Determine the [x, y] coordinate at the center of the cell enclosing the given text.  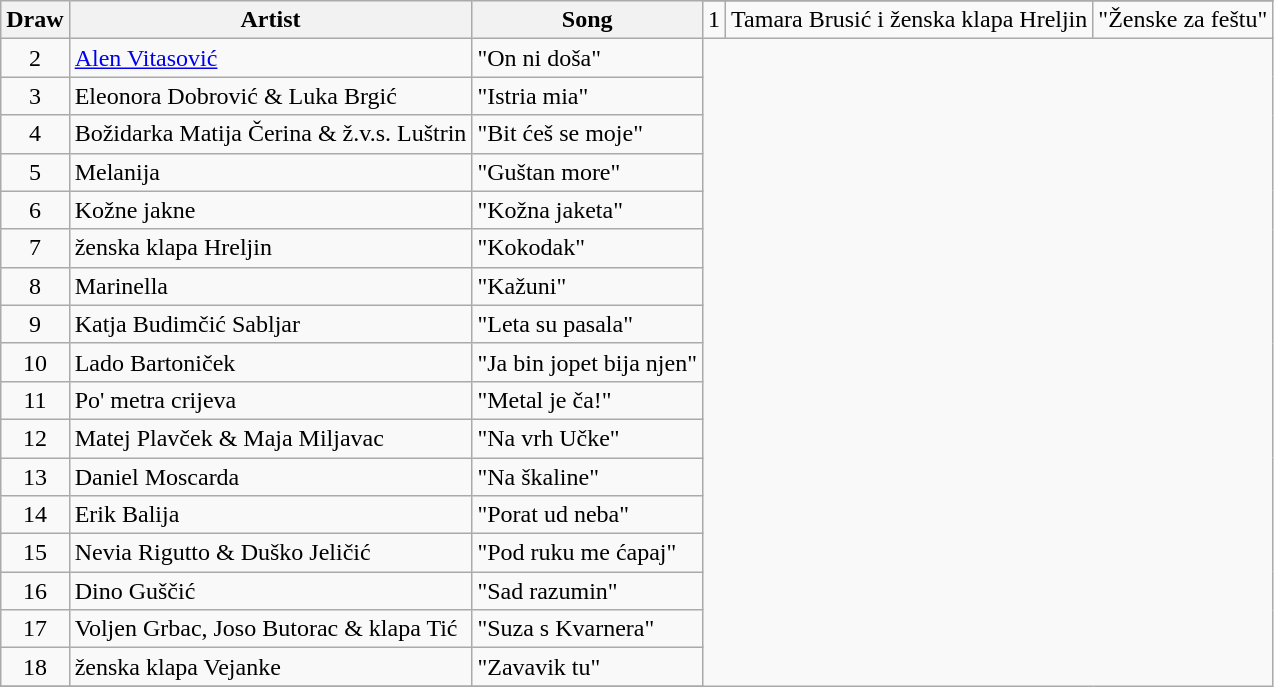
"Guštan more" [588, 172]
Melanija [270, 172]
"Suza s Kvarnera" [588, 629]
"Sad razumin" [588, 591]
"Kokodak" [588, 248]
"Ženske za feštu" [1183, 20]
Marinella [270, 286]
7 [35, 248]
"Kožna jaketa" [588, 210]
Nevia Rigutto & Duško Jeličić [270, 553]
"Na vrh Učke" [588, 438]
Božidarka Matija Čerina & ž.v.s. Luštrin [270, 134]
10 [35, 362]
Tamara Brusić i ženska klapa Hreljin [910, 20]
"Bit ćeš se moje" [588, 134]
12 [35, 438]
Lado Bartoniček [270, 362]
18 [35, 667]
13 [35, 477]
8 [35, 286]
"Kažuni" [588, 286]
"Zavavik tu" [588, 667]
11 [35, 400]
"Metal je ča!" [588, 400]
2 [35, 58]
17 [35, 629]
"Na škaline" [588, 477]
"Porat ud neba" [588, 515]
Eleonora Dobrović & Luka Brgić [270, 96]
Alen Vitasović [270, 58]
1 [714, 20]
16 [35, 591]
Kožne jakne [270, 210]
Song [588, 20]
"On ni doša" [588, 58]
Artist [270, 20]
"Pod ruku me ćapaj" [588, 553]
"Istria mia" [588, 96]
Katja Budimčić Sabljar [270, 324]
5 [35, 172]
9 [35, 324]
Po' metra crijeva [270, 400]
"Ja bin jopet bija njen" [588, 362]
6 [35, 210]
"Leta su pasala" [588, 324]
Daniel Moscarda [270, 477]
4 [35, 134]
Dino Guščić [270, 591]
15 [35, 553]
14 [35, 515]
ženska klapa Hreljin [270, 248]
Erik Balija [270, 515]
Matej Plavček & Maja Miljavac [270, 438]
Voljen Grbac, Joso Butorac & klapa Tić [270, 629]
3 [35, 96]
Draw [35, 20]
ženska klapa Vejanke [270, 667]
